Capture the cell that displays the provided text and extract its (x, y) central coordinate. 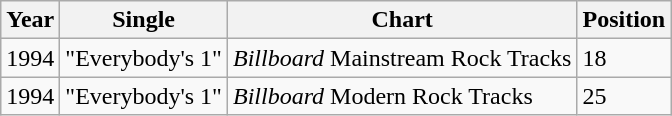
Position (624, 20)
18 (624, 58)
Single (144, 20)
Year (30, 20)
Chart (402, 20)
25 (624, 96)
Billboard Mainstream Rock Tracks (402, 58)
Billboard Modern Rock Tracks (402, 96)
